Pinpoint the cell where the given text exists, returning its [x, y] midpoint coordinate. 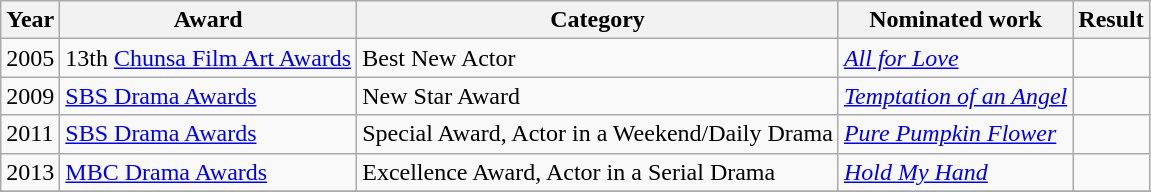
New Star Award [598, 96]
Nominated work [955, 20]
2013 [30, 172]
2009 [30, 96]
2011 [30, 134]
Hold My Hand [955, 172]
Year [30, 20]
Pure Pumpkin Flower [955, 134]
Excellence Award, Actor in a Serial Drama [598, 172]
2005 [30, 58]
Best New Actor [598, 58]
Category [598, 20]
13th Chunsa Film Art Awards [208, 58]
Special Award, Actor in a Weekend/Daily Drama [598, 134]
Temptation of an Angel [955, 96]
MBC Drama Awards [208, 172]
All for Love [955, 58]
Award [208, 20]
Result [1111, 20]
